From the cell containing the given text, extract its center point as [X, Y] coordinate. 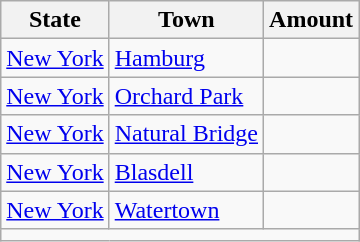
Hamburg [186, 58]
Natural Bridge [186, 134]
State [55, 20]
Watertown [186, 210]
Orchard Park [186, 96]
Town [186, 20]
Amount [312, 20]
Blasdell [186, 172]
